Provide the (x, y) coordinate of the cell's center where the given text is located.  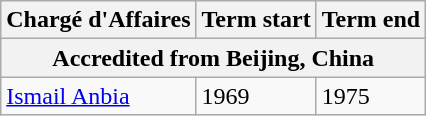
Chargé d'Affaires (98, 20)
1975 (371, 96)
Term start (256, 20)
Accredited from Beijing, China (214, 58)
Term end (371, 20)
Ismail Anbia (98, 96)
1969 (256, 96)
